Capture the cell that displays the provided text and extract its (x, y) central coordinate. 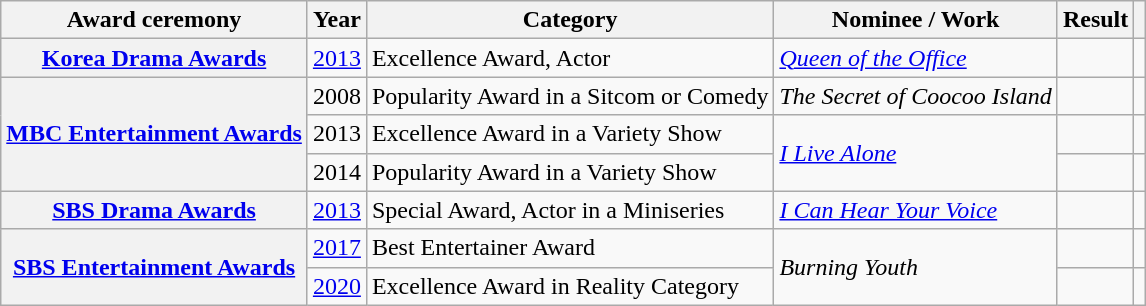
I Live Alone (916, 153)
Category (570, 20)
2014 (336, 172)
Excellence Award, Actor (570, 58)
Special Award, Actor in a Miniseries (570, 210)
Best Entertainer Award (570, 248)
Excellence Award in Reality Category (570, 286)
SBS Drama Awards (154, 210)
2008 (336, 96)
2020 (336, 286)
Queen of the Office (916, 58)
2017 (336, 248)
The Secret of Coocoo Island (916, 96)
Popularity Award in a Variety Show (570, 172)
Award ceremony (154, 20)
Korea Drama Awards (154, 58)
Result (1095, 20)
Burning Youth (916, 267)
I Can Hear Your Voice (916, 210)
Popularity Award in a Sitcom or Comedy (570, 96)
MBC Entertainment Awards (154, 134)
Excellence Award in a Variety Show (570, 134)
Nominee / Work (916, 20)
SBS Entertainment Awards (154, 267)
Year (336, 20)
